Determine the (X, Y) coordinate at the center of the cell enclosing the given text.  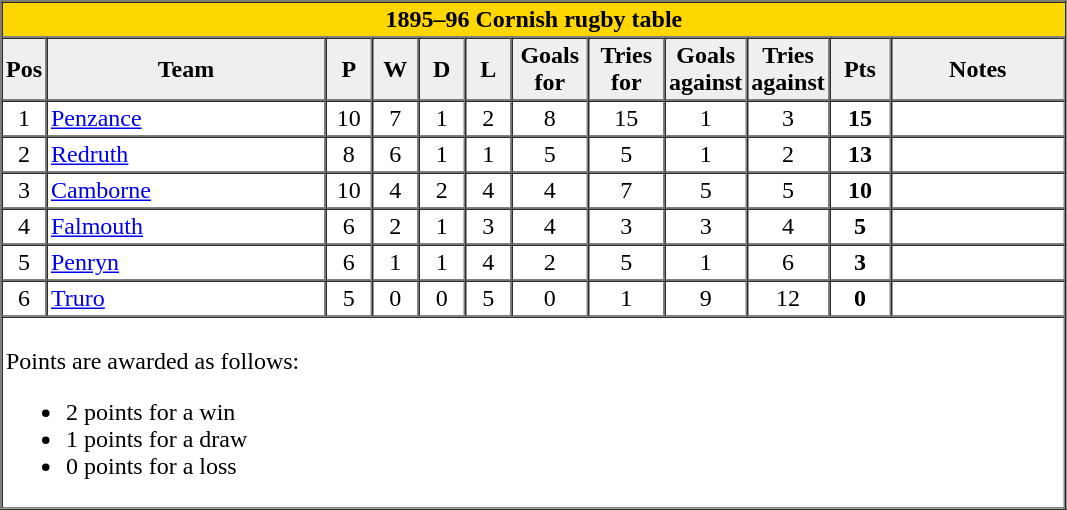
Points are awarded as follows:2 points for a win1 points for a draw0 points for a loss (534, 412)
Truro (186, 298)
Tries for (626, 70)
Redruth (186, 154)
1895–96 Cornish rugby table (534, 20)
Penryn (186, 262)
Falmouth (186, 226)
9 (705, 298)
L (488, 70)
P (349, 70)
12 (788, 298)
Tries against (788, 70)
13 (860, 154)
Team (186, 70)
Pts (860, 70)
Goals for (550, 70)
Goals against (705, 70)
Notes (978, 70)
Pos (24, 70)
D (441, 70)
Penzance (186, 118)
W (395, 70)
Camborne (186, 190)
